Find where the given text appears and provide that cell's center as (x, y) coordinate. 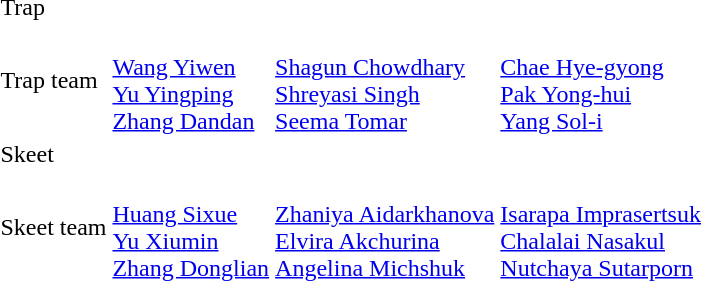
Wang YiwenYu YingpingZhang Dandan (191, 80)
Shagun ChowdharyShreyasi SinghSeema Tomar (385, 80)
